For the text-containing cell, return its midpoint in (x, y) coordinate format. 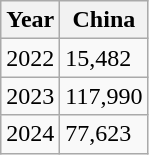
China (104, 20)
2024 (30, 134)
Year (30, 20)
15,482 (104, 58)
2022 (30, 58)
77,623 (104, 134)
117,990 (104, 96)
2023 (30, 96)
